Locate the cell with the specified text and output its [X, Y] center coordinate. 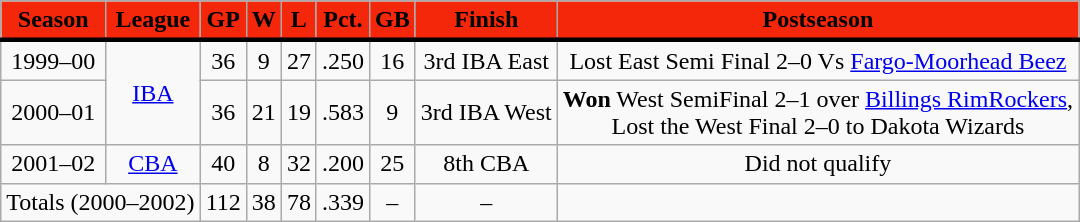
.250 [342, 60]
32 [298, 164]
IBA [154, 92]
Finish [486, 21]
1999–00 [54, 60]
112 [223, 202]
CBA [154, 164]
19 [298, 112]
8th CBA [486, 164]
GP [223, 21]
25 [392, 164]
21 [264, 112]
3rd IBA East [486, 60]
Pct. [342, 21]
Did not qualify [818, 164]
.339 [342, 202]
GB [392, 21]
78 [298, 202]
Season [54, 21]
W [264, 21]
L [298, 21]
2000–01 [54, 112]
2001–02 [54, 164]
16 [392, 60]
.583 [342, 112]
Won West SemiFinal 2–1 over Billings RimRockers,Lost the West Final 2–0 to Dakota Wizards [818, 112]
Totals (2000–2002) [100, 202]
.200 [342, 164]
38 [264, 202]
League [154, 21]
27 [298, 60]
8 [264, 164]
3rd IBA West [486, 112]
40 [223, 164]
Lost East Semi Final 2–0 Vs Fargo-Moorhead Beez [818, 60]
Postseason [818, 21]
